Detect which cell encompasses the target text, then output its [x, y] center coordinate. 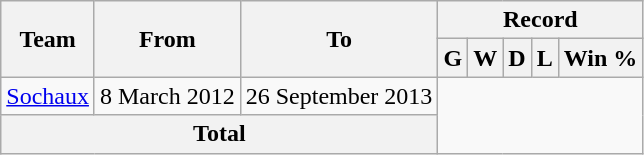
From [167, 39]
Team [48, 39]
G [453, 58]
26 September 2013 [339, 96]
D [517, 58]
W [486, 58]
To [339, 39]
Win % [600, 58]
Sochaux [48, 96]
L [544, 58]
8 March 2012 [167, 96]
Record [540, 20]
Total [220, 134]
